Provide the [X, Y] coordinate of the cell's center where the given text is located.  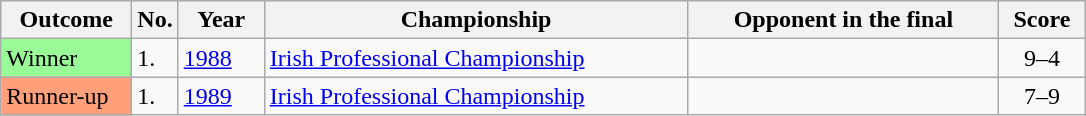
Outcome [66, 20]
1988 [221, 58]
No. [155, 20]
1989 [221, 96]
Score [1042, 20]
7–9 [1042, 96]
9–4 [1042, 58]
Year [221, 20]
Championship [476, 20]
Winner [66, 58]
Runner-up [66, 96]
Opponent in the final [844, 20]
